Extract the (x, y) coordinate from the center of the cell holding the provided text.  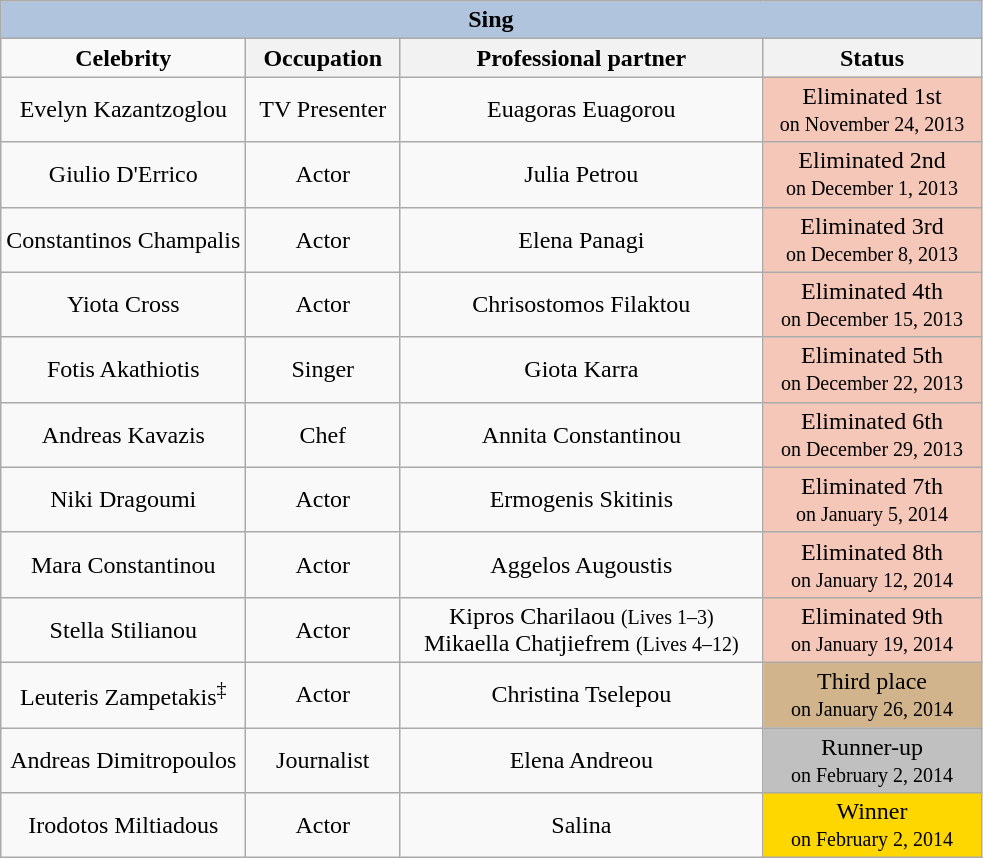
Ermogenis Skitinis (582, 500)
Andreas Kavazis (124, 434)
Singer (323, 370)
Leuteris Zampetakis‡ (124, 694)
Kipros Charilaou (Lives 1–3)Mikaella Chatjiefrem (Lives 4–12) (582, 630)
Chef (323, 434)
Eliminated 9thon January 19, 2014 (872, 630)
Elena Andreou (582, 760)
Journalist (323, 760)
Giota Karra (582, 370)
TV Presenter (323, 110)
Third placeon January 26, 2014 (872, 694)
Eliminated 6thon December 29, 2013 (872, 434)
Mara Constantinou (124, 564)
Niki Dragoumi (124, 500)
Sing (491, 20)
Andreas Dimitropoulos (124, 760)
Eliminated 7thon January 5, 2014 (872, 500)
Irodotos Miltiadous (124, 826)
Salina (582, 826)
Runner-upon February 2, 2014 (872, 760)
Chrisostomos Filaktou (582, 304)
Eliminated 3rdon December 8, 2013 (872, 240)
Eliminated 5thon December 22, 2013 (872, 370)
Professional partner (582, 58)
Fotis Akathiotis (124, 370)
Eliminated 4thon December 15, 2013 (872, 304)
Christina Tselepou (582, 694)
Winneron February 2, 2014 (872, 826)
Eliminated 1ston November 24, 2013 (872, 110)
Status (872, 58)
Julia Petrou (582, 174)
Yiota Cross (124, 304)
Stella Stilianou (124, 630)
Occupation (323, 58)
Euagoras Euagorou (582, 110)
Constantinos Champalis (124, 240)
Giulio D'Errico (124, 174)
Celebrity (124, 58)
Evelyn Kazantzoglou (124, 110)
Aggelos Augoustis (582, 564)
Eliminated 2ndon December 1, 2013 (872, 174)
Elena Panagi (582, 240)
Eliminated 8thon January 12, 2014 (872, 564)
Annita Constantinou (582, 434)
